Find where the given text appears and provide that cell's center as [x, y] coordinate. 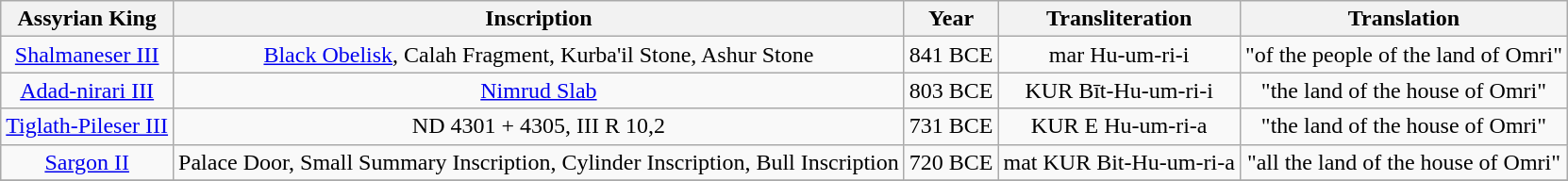
"all the land of the house of Omri" [1404, 162]
"of the people of the land of Omri" [1404, 55]
Sargon II [87, 162]
mar Hu-um-ri-i [1119, 55]
Translation [1404, 19]
841 BCE [951, 55]
KUR Bīt-Hu-um-ri-i [1119, 90]
Shalmaneser III [87, 55]
Adad-nirari III [87, 90]
Transliteration [1119, 19]
ND 4301 + 4305, III R 10,2 [540, 126]
731 BCE [951, 126]
mat KUR Bit-Hu-um-ri-a [1119, 162]
Assyrian King [87, 19]
Year [951, 19]
KUR E Hu-um-ri-a [1119, 126]
720 BCE [951, 162]
803 BCE [951, 90]
Tiglath-Pileser III [87, 126]
Inscription [540, 19]
Palace Door, Small Summary Inscription, Cylinder Inscription, Bull Inscription [540, 162]
Nimrud Slab [540, 90]
Black Obelisk, Calah Fragment, Kurba'il Stone, Ashur Stone [540, 55]
